For the text-containing cell, return its midpoint in (x, y) coordinate format. 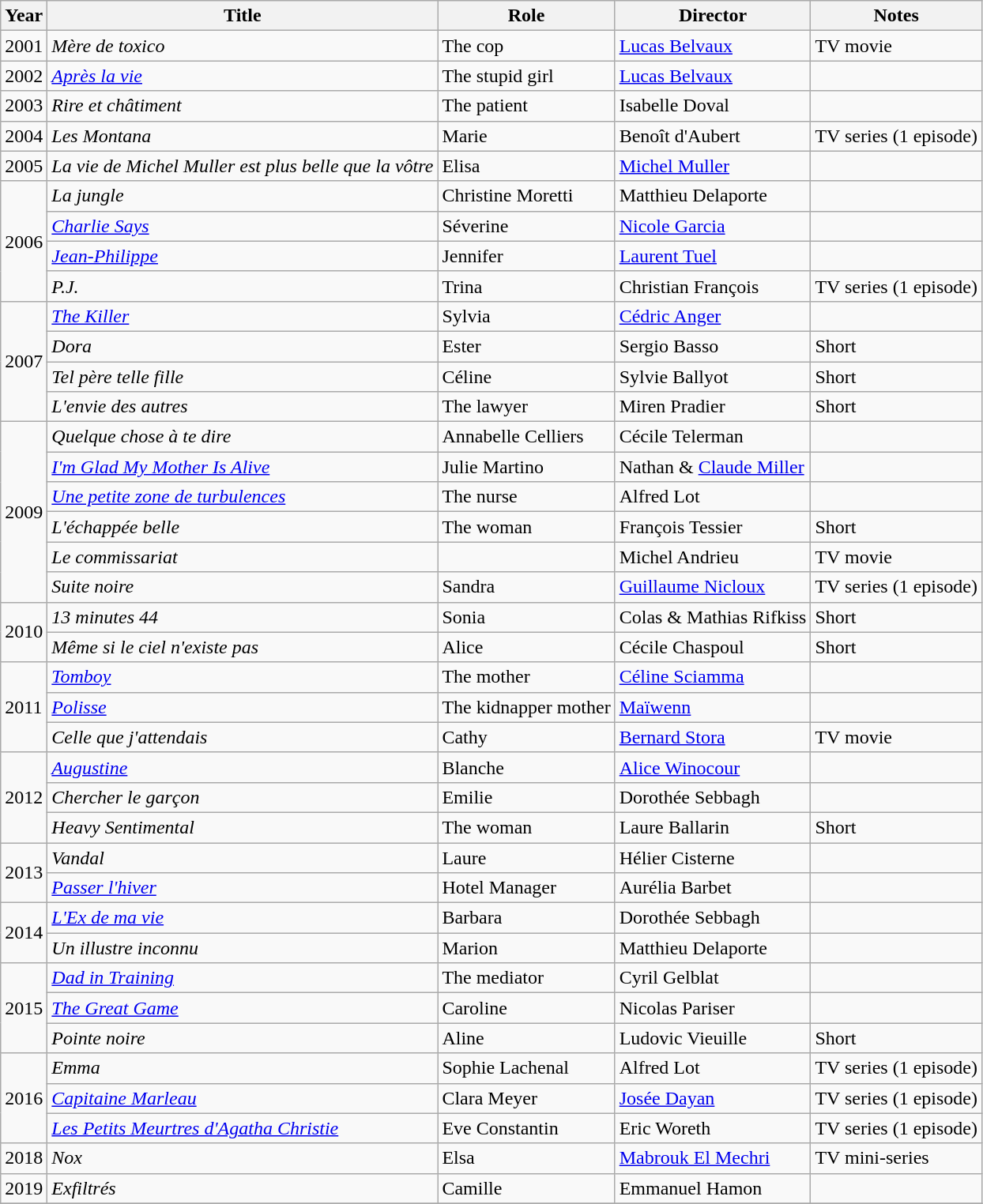
Vandal (243, 857)
The kidnapper mother (526, 707)
Une petite zone de turbulences (243, 497)
L'envie des autres (243, 407)
Mère de toxico (243, 46)
2006 (24, 241)
Alice (526, 647)
Aline (526, 1038)
2002 (24, 76)
Emilie (526, 797)
Céline Sciamma (713, 677)
The nurse (526, 497)
Annabelle Celliers (526, 437)
Sergio Basso (713, 346)
Marie (526, 136)
Pointe noire (243, 1038)
Séverine (526, 226)
Mabrouk El Mechri (713, 1158)
2013 (24, 872)
Les Petits Meurtres d'Agatha Christie (243, 1128)
Chercher le garçon (243, 797)
Elsa (526, 1158)
Polisse (243, 707)
Dad in Training (243, 978)
Director (713, 16)
François Tessier (713, 527)
2018 (24, 1158)
The mother (526, 677)
Exfiltrés (243, 1188)
Colas & Mathias Rifkiss (713, 617)
Michel Muller (713, 166)
Marion (526, 948)
Caroline (526, 1008)
Josée Dayan (713, 1098)
Un illustre inconnu (243, 948)
Nicole Garcia (713, 226)
Hotel Manager (526, 888)
Laure Ballarin (713, 827)
2009 (24, 512)
Sandra (526, 587)
Les Montana (243, 136)
Cécile Chaspoul (713, 647)
Sylvia (526, 316)
Aurélia Barbet (713, 888)
Cathy (526, 737)
La jungle (243, 196)
Alice Winocour (713, 767)
Ester (526, 346)
2014 (24, 933)
Nathan & Claude Miller (713, 467)
Capitaine Marleau (243, 1098)
2019 (24, 1188)
Céline (526, 377)
2001 (24, 46)
Title (243, 16)
Eve Constantin (526, 1128)
Ludovic Vieuille (713, 1038)
Après la vie (243, 76)
Tomboy (243, 677)
Clara Meyer (526, 1098)
Blanche (526, 767)
Benoît d'Aubert (713, 136)
Suite noire (243, 587)
Maïwenn (713, 707)
2004 (24, 136)
Guillaume Nicloux (713, 587)
Charlie Says (243, 226)
Sylvie Ballyot (713, 377)
Role (526, 16)
Même si le ciel n'existe pas (243, 647)
Emma (243, 1068)
P.J. (243, 286)
Celle que j'attendais (243, 737)
Augustine (243, 767)
The patient (526, 106)
L'Ex de ma vie (243, 918)
Elisa (526, 166)
Cyril Gelblat (713, 978)
2012 (24, 797)
Jennifer (526, 256)
Trina (526, 286)
The stupid girl (526, 76)
Jean-Philippe (243, 256)
The Great Game (243, 1008)
Cécile Telerman (713, 437)
TV mini-series (896, 1158)
The cop (526, 46)
I'm Glad My Mother Is Alive (243, 467)
Rire et châtiment (243, 106)
Laurent Tuel (713, 256)
Christine Moretti (526, 196)
Cédric Anger (713, 316)
Year (24, 16)
2011 (24, 707)
Nicolas Pariser (713, 1008)
Tel père telle fille (243, 377)
Dora (243, 346)
Le commissariat (243, 557)
2003 (24, 106)
Emmanuel Hamon (713, 1188)
Bernard Stora (713, 737)
2005 (24, 166)
Eric Woreth (713, 1128)
The lawyer (526, 407)
2015 (24, 1008)
The Killer (243, 316)
Michel Andrieu (713, 557)
Nox (243, 1158)
Julie Martino (526, 467)
Barbara (526, 918)
Quelque chose à te dire (243, 437)
2010 (24, 632)
Camille (526, 1188)
Sophie Lachenal (526, 1068)
Isabelle Doval (713, 106)
Sonia (526, 617)
13 minutes 44 (243, 617)
2016 (24, 1098)
Christian François (713, 286)
Miren Pradier (713, 407)
The mediator (526, 978)
Laure (526, 857)
Notes (896, 16)
Passer l'hiver (243, 888)
L'échappée belle (243, 527)
La vie de Michel Muller est plus belle que la vôtre (243, 166)
2007 (24, 361)
Heavy Sentimental (243, 827)
Hélier Cisterne (713, 857)
